Return the [X, Y] coordinate for the center point of the cell that contains the specified text.  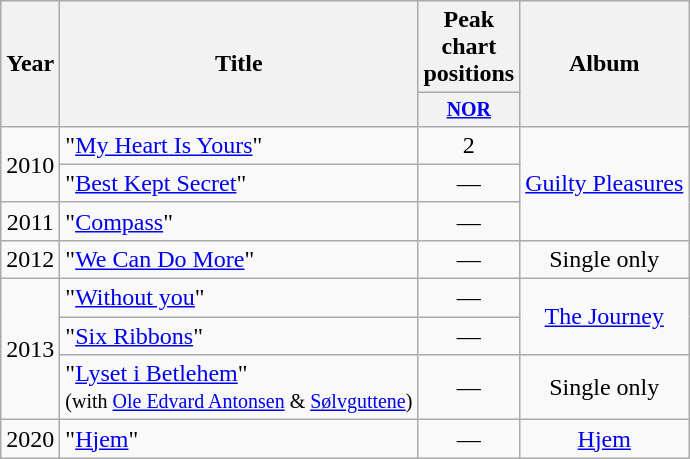
Year [30, 64]
Peak chart positions [469, 47]
Title [239, 64]
Guilty Pleasures [604, 183]
"Six Ribbons" [239, 336]
"Compass" [239, 221]
2013 [30, 350]
2011 [30, 221]
"We Can Do More" [239, 259]
"Hjem" [239, 439]
NOR [469, 110]
2020 [30, 439]
"My Heart Is Yours" [239, 145]
2 [469, 145]
"Without you" [239, 298]
"Best Kept Secret" [239, 183]
The Journey [604, 317]
2012 [30, 259]
"Lyset i Betlehem"(with Ole Edvard Antonsen & Sølvguttene) [239, 388]
2010 [30, 164]
Album [604, 64]
Hjem [604, 439]
